From the cell containing the given text, extract its center point as (x, y) coordinate. 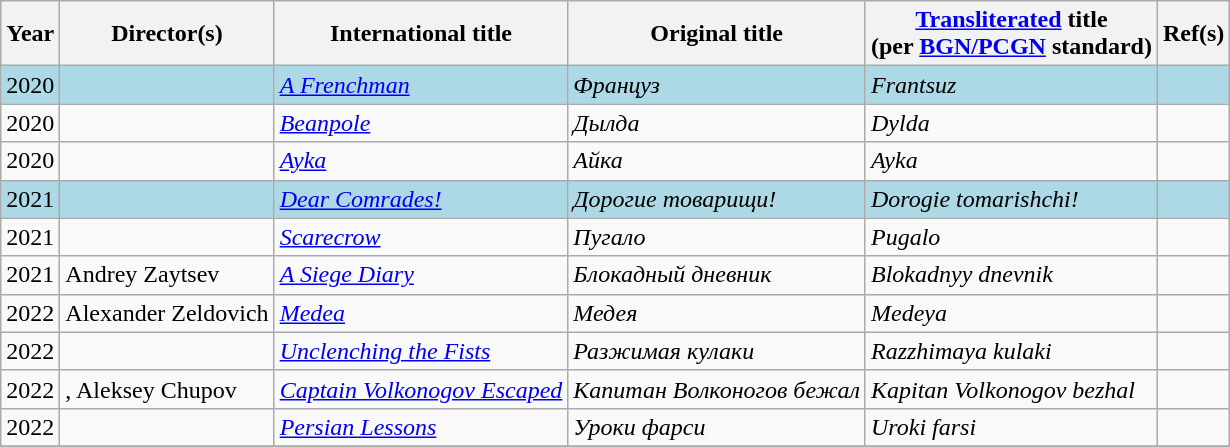
Айка (717, 161)
Kapitan Volkonogov bezhal (1011, 389)
Француз (717, 85)
Uroki farsi (1011, 427)
Razzhimaya kulaki (1011, 351)
Ref(s) (1193, 34)
Andrey Zaytsev (167, 275)
Original title (717, 34)
Captain Volkonogov Escaped (421, 389)
Блокадный дневник (717, 275)
Medeya (1011, 313)
Year (30, 34)
Уроки фарси (717, 427)
Капитан Волконогов бежал (717, 389)
Transliterated title(per BGN/PCGN standard) (1011, 34)
A Siege Diary (421, 275)
Scarecrow (421, 237)
Дорогие товарищи! (717, 199)
Director(s) (167, 34)
Dear Comrades! (421, 199)
Dylda (1011, 123)
Дылда (717, 123)
Unclenching the Fists (421, 351)
Medea (421, 313)
A Frenchman (421, 85)
Разжимая кулаки (717, 351)
Persian Lessons (421, 427)
Пугало (717, 237)
Медея (717, 313)
Dorogie tomarishchi! (1011, 199)
International title (421, 34)
Pugalo (1011, 237)
, Aleksey Chupov (167, 389)
Beanpole (421, 123)
Blokadnyy dnevnik (1011, 275)
Alexander Zeldovich (167, 313)
Frantsuz (1011, 85)
